Capture the cell that displays the provided text and extract its [X, Y] central coordinate. 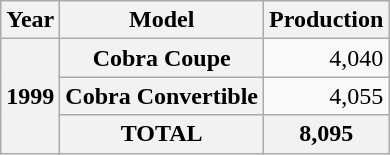
1999 [30, 96]
4,055 [326, 96]
TOTAL [162, 134]
Production [326, 20]
Cobra Convertible [162, 96]
Year [30, 20]
Cobra Coupe [162, 58]
Model [162, 20]
4,040 [326, 58]
8,095 [326, 134]
